Detect which cell encompasses the target text, then output its (x, y) center coordinate. 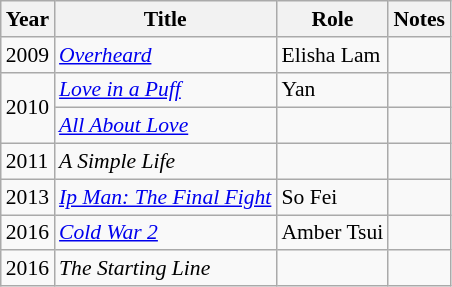
Yan (332, 90)
Overheard (165, 55)
Title (165, 19)
A Simple Life (165, 162)
Love in a Puff (165, 90)
2010 (28, 108)
Amber Tsui (332, 233)
2009 (28, 55)
So Fei (332, 197)
Cold War 2 (165, 233)
Year (28, 19)
2011 (28, 162)
Notes (419, 19)
All About Love (165, 126)
The Starting Line (165, 269)
Elisha Lam (332, 55)
Ip Man: The Final Fight (165, 197)
Role (332, 19)
2013 (28, 197)
